From the cell containing the given text, extract its center point as [X, Y] coordinate. 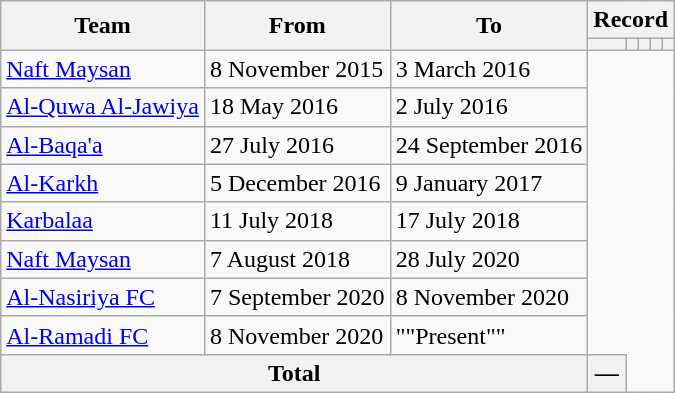
Al-Quwa Al-Jawiya [103, 107]
Team [103, 26]
27 July 2016 [297, 145]
To [489, 26]
Karbalaa [103, 221]
8 November 2015 [297, 69]
18 May 2016 [297, 107]
3 March 2016 [489, 69]
24 September 2016 [489, 145]
7 September 2020 [297, 297]
Total [294, 373]
Al-Ramadi FC [103, 335]
— [607, 373]
""Present"" [489, 335]
Al-Karkh [103, 183]
Al-Nasiriya FC [103, 297]
From [297, 26]
2 July 2016 [489, 107]
5 December 2016 [297, 183]
Record [631, 20]
17 July 2018 [489, 221]
11 July 2018 [297, 221]
Al-Baqa'a [103, 145]
9 January 2017 [489, 183]
7 August 2018 [297, 259]
28 July 2020 [489, 259]
